Capture the cell that displays the provided text and extract its (x, y) central coordinate. 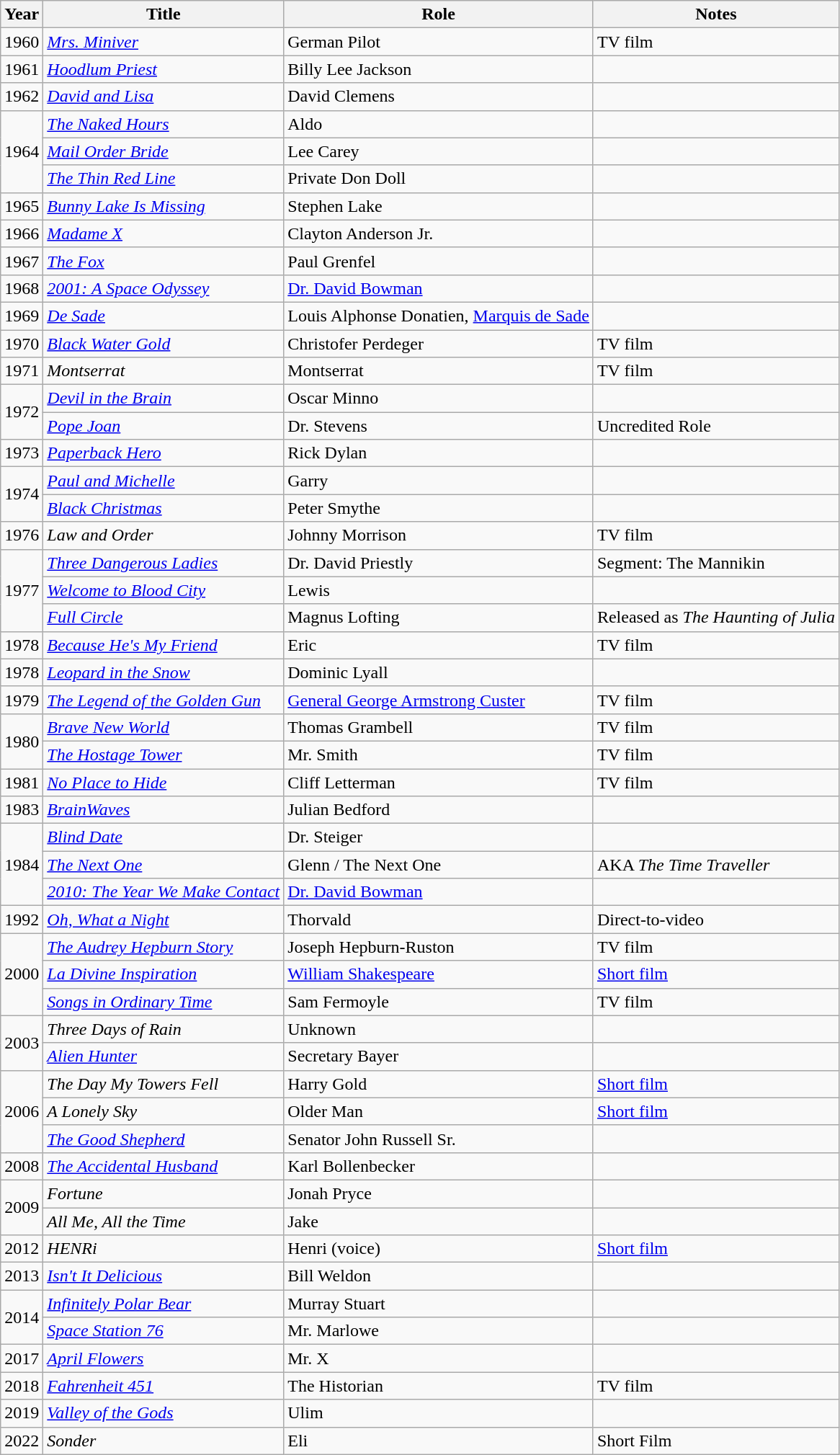
Released as The Haunting of Julia (716, 618)
Bunny Lake Is Missing (164, 206)
Mail Order Bride (164, 151)
Paul and Michelle (164, 481)
Year (22, 14)
Rick Dylan (439, 453)
Short Film (716, 1441)
Ulim (439, 1413)
All Me, All the Time (164, 1222)
The Good Shepherd (164, 1139)
1960 (22, 42)
2000 (22, 974)
Billy Lee Jackson (439, 69)
Unknown (439, 1029)
Secretary Bayer (439, 1056)
Alien Hunter (164, 1056)
Black Water Gold (164, 344)
Paul Grenfel (439, 261)
1969 (22, 316)
La Divine Inspiration (164, 974)
Paperback Hero (164, 453)
Madame X (164, 233)
1973 (22, 453)
Brave New World (164, 727)
1962 (22, 97)
Older Man (439, 1111)
Black Christmas (164, 508)
Uncredited Role (716, 426)
HENRi (164, 1249)
Louis Alphonse Donatien, Marquis de Sade (439, 316)
The Thin Red Line (164, 179)
1968 (22, 288)
The Hostage Tower (164, 755)
Direct-to-video (716, 920)
Title (164, 14)
Mr. Marlowe (439, 1331)
William Shakespeare (439, 974)
2022 (22, 1441)
Jake (439, 1222)
Eric (439, 645)
Oscar Minno (439, 399)
Role (439, 14)
Songs in Ordinary Time (164, 1002)
1976 (22, 535)
2001: A Space Odyssey (164, 288)
Stephen Lake (439, 206)
1981 (22, 782)
Julian Bedford (439, 810)
1971 (22, 371)
Welcome to Blood City (164, 590)
Garry (439, 481)
Full Circle (164, 618)
1965 (22, 206)
Oh, What a Night (164, 920)
1970 (22, 344)
Jonah Pryce (439, 1193)
David Clemens (439, 97)
Christofer Perdeger (439, 344)
1964 (22, 151)
Harry Gold (439, 1084)
Valley of the Gods (164, 1413)
BrainWaves (164, 810)
The Legend of the Golden Gun (164, 700)
German Pilot (439, 42)
2013 (22, 1276)
2018 (22, 1386)
The Day My Towers Fell (164, 1084)
Glenn / The Next One (439, 865)
Hoodlum Priest (164, 69)
Devil in the Brain (164, 399)
2009 (22, 1207)
Space Station 76 (164, 1331)
2008 (22, 1166)
April Flowers (164, 1358)
Mr. Smith (439, 755)
The Fox (164, 261)
1984 (22, 865)
Three Dangerous Ladies (164, 563)
Infinitely Polar Bear (164, 1304)
Notes (716, 14)
The Audrey Hepburn Story (164, 947)
Eli (439, 1441)
1979 (22, 700)
1983 (22, 810)
Dr. Stevens (439, 426)
2014 (22, 1317)
The Accidental Husband (164, 1166)
Three Days of Rain (164, 1029)
Sonder (164, 1441)
Isn't It Delicious (164, 1276)
Cliff Letterman (439, 782)
Leopard in the Snow (164, 672)
Blind Date (164, 837)
No Place to Hide (164, 782)
Pope Joan (164, 426)
1974 (22, 494)
Senator John Russell Sr. (439, 1139)
The Naked Hours (164, 124)
Lewis (439, 590)
Joseph Hepburn-Ruston (439, 947)
1967 (22, 261)
AKA The Time Traveller (716, 865)
Private Don Doll (439, 179)
1961 (22, 69)
The Next One (164, 865)
Fahrenheit 451 (164, 1386)
Magnus Lofting (439, 618)
The Historian (439, 1386)
Dominic Lyall (439, 672)
Because He's My Friend (164, 645)
Thomas Grambell (439, 727)
David and Lisa (164, 97)
1966 (22, 233)
Law and Order (164, 535)
1977 (22, 590)
Mr. X (439, 1358)
2012 (22, 1249)
Karl Bollenbecker (439, 1166)
1992 (22, 920)
2010: The Year We Make Contact (164, 892)
Dr. David Priestly (439, 563)
Peter Smythe (439, 508)
Bill Weldon (439, 1276)
Sam Fermoyle (439, 1002)
A Lonely Sky (164, 1111)
Thorvald (439, 920)
De Sade (164, 316)
Johnny Morrison (439, 535)
General George Armstrong Custer (439, 700)
2019 (22, 1413)
Segment: The Mannikin (716, 563)
2017 (22, 1358)
Lee Carey (439, 151)
1972 (22, 412)
Dr. Steiger (439, 837)
1980 (22, 741)
Aldo (439, 124)
Henri (voice) (439, 1249)
Murray Stuart (439, 1304)
Fortune (164, 1193)
Clayton Anderson Jr. (439, 233)
Mrs. Miniver (164, 42)
2003 (22, 1043)
2006 (22, 1111)
